Capture the cell that displays the provided text and extract its (x, y) central coordinate. 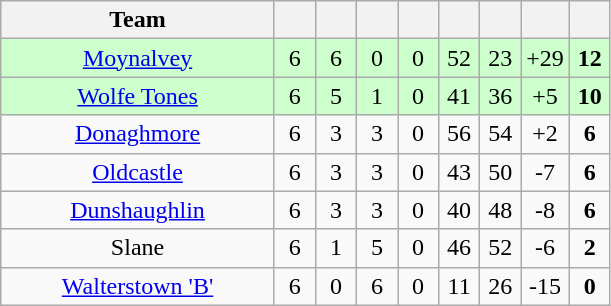
2 (590, 248)
-15 (546, 286)
-8 (546, 210)
Dunshaughlin (138, 210)
11 (460, 286)
12 (590, 58)
43 (460, 172)
-7 (546, 172)
36 (500, 96)
10 (590, 96)
-6 (546, 248)
+5 (546, 96)
Donaghmore (138, 134)
+2 (546, 134)
50 (500, 172)
23 (500, 58)
Team (138, 20)
54 (500, 134)
26 (500, 286)
Oldcastle (138, 172)
41 (460, 96)
+29 (546, 58)
48 (500, 210)
40 (460, 210)
56 (460, 134)
46 (460, 248)
Moynalvey (138, 58)
Walterstown 'B' (138, 286)
Slane (138, 248)
Wolfe Tones (138, 96)
